Determine the [X, Y] coordinate at the center of the cell enclosing the given text.  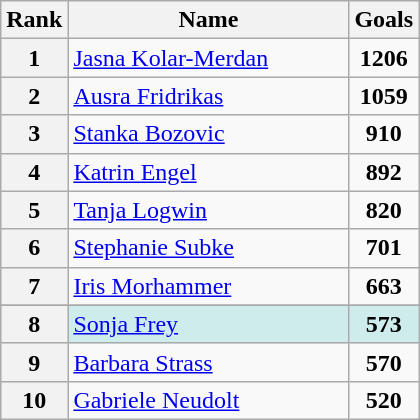
573 [384, 324]
1206 [384, 58]
Gabriele Neudolt [208, 400]
Iris Morhammer [208, 286]
Rank [34, 20]
663 [384, 286]
Tanja Logwin [208, 210]
10 [34, 400]
7 [34, 286]
Barbara Strass [208, 362]
570 [384, 362]
1 [34, 58]
5 [34, 210]
1059 [384, 96]
9 [34, 362]
820 [384, 210]
Goals [384, 20]
Ausra Fridrikas [208, 96]
Sonja Frey [208, 324]
6 [34, 248]
2 [34, 96]
Name [208, 20]
910 [384, 134]
8 [34, 324]
Stanka Bozovic [208, 134]
3 [34, 134]
892 [384, 172]
701 [384, 248]
Jasna Kolar-Merdan [208, 58]
Katrin Engel [208, 172]
4 [34, 172]
Stephanie Subke [208, 248]
520 [384, 400]
